For the text-containing cell, return its midpoint in (X, Y) coordinate format. 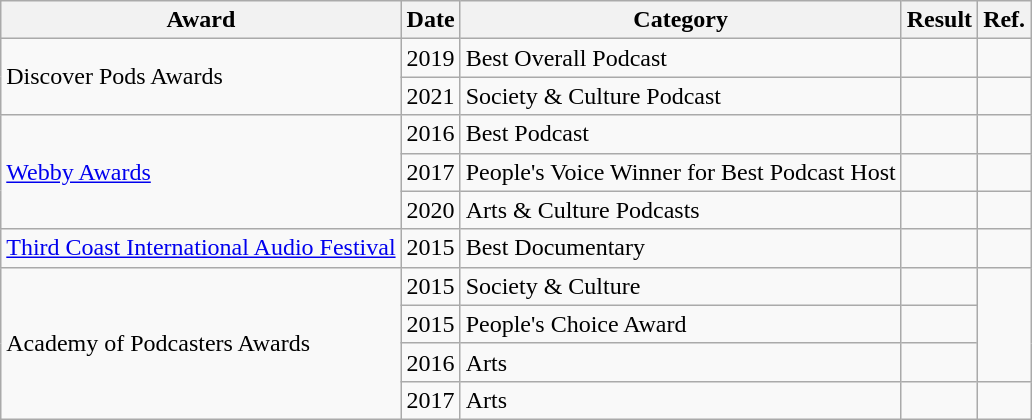
Date (430, 20)
Society & Culture Podcast (680, 96)
Result (939, 20)
2020 (430, 210)
Arts & Culture Podcasts (680, 210)
People's Voice Winner for Best Podcast Host (680, 172)
People's Choice Award (680, 324)
Ref. (1004, 20)
2021 (430, 96)
Award (201, 20)
Best Podcast (680, 134)
Discover Pods Awards (201, 77)
Society & Culture (680, 286)
Category (680, 20)
Webby Awards (201, 172)
Best Documentary (680, 248)
2019 (430, 58)
Best Overall Podcast (680, 58)
Third Coast International Audio Festival (201, 248)
Academy of Podcasters Awards (201, 343)
